Determine the (x, y) coordinate at the center of the cell enclosing the given text.  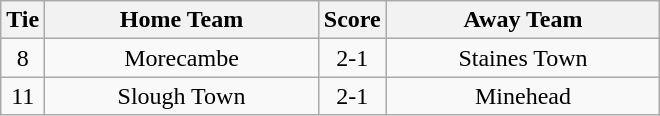
Morecambe (182, 58)
Minehead (523, 96)
Home Team (182, 20)
Slough Town (182, 96)
8 (23, 58)
Tie (23, 20)
Staines Town (523, 58)
11 (23, 96)
Score (352, 20)
Away Team (523, 20)
